Extract the [X, Y] coordinate from the center of the cell holding the provided text.  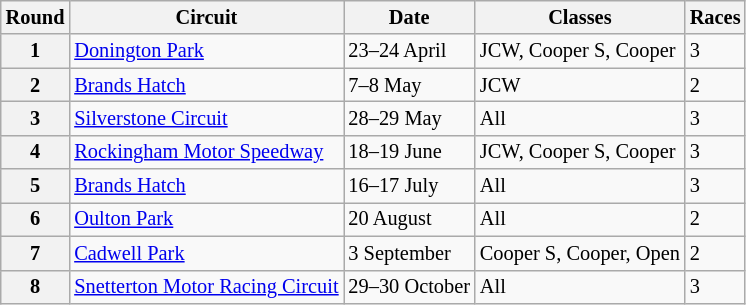
29–30 October [410, 287]
Round [36, 17]
6 [36, 219]
8 [36, 287]
1 [36, 51]
28–29 May [410, 118]
18–19 June [410, 152]
5 [36, 186]
Classes [580, 17]
20 August [410, 219]
7–8 May [410, 85]
Races [716, 17]
Cadwell Park [206, 253]
JCW [580, 85]
Snetterton Motor Racing Circuit [206, 287]
Silverstone Circuit [206, 118]
Circuit [206, 17]
4 [36, 152]
7 [36, 253]
Date [410, 17]
3 September [410, 253]
Rockingham Motor Speedway [206, 152]
Cooper S, Cooper, Open [580, 253]
Oulton Park [206, 219]
16–17 July [410, 186]
Donington Park [206, 51]
23–24 April [410, 51]
